Detect which cell encompasses the target text, then output its (x, y) center coordinate. 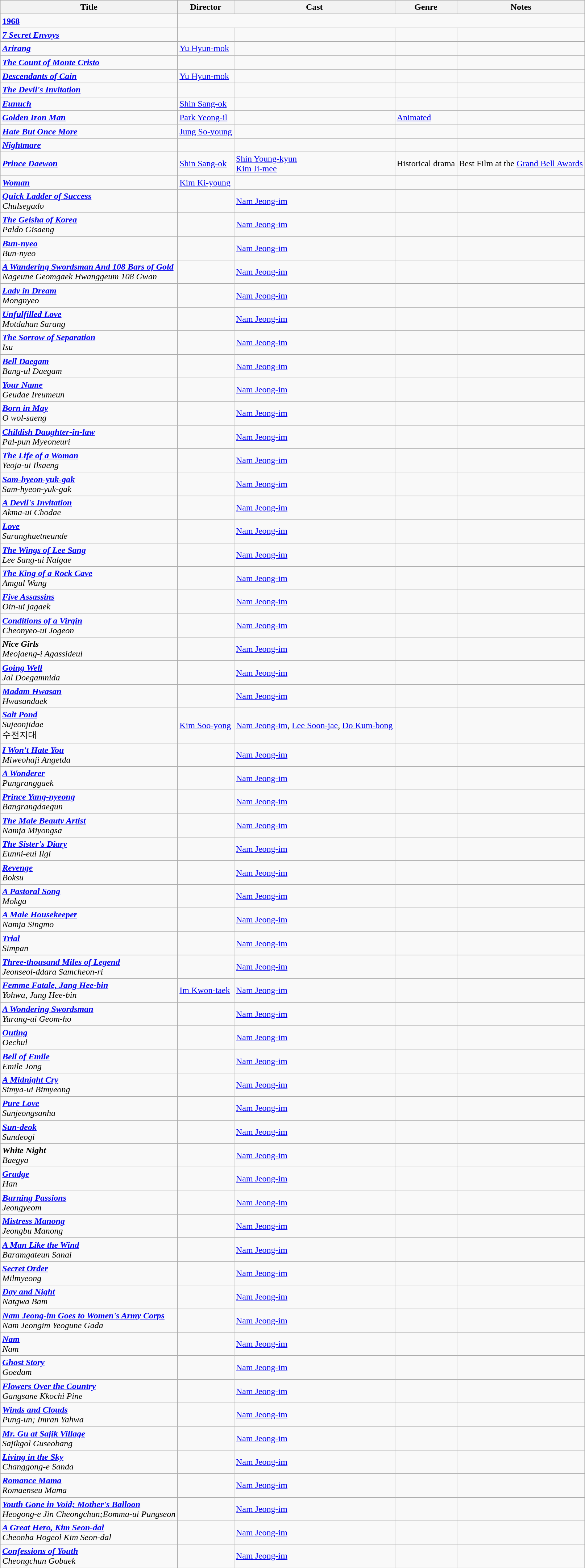
Best Film at the Grand Bell Awards (521, 164)
The Geisha of KoreaPaldo Gisaeng (89, 225)
Femme Fatale, Jang Hee-binYohwa, Jang Hee-bin (89, 991)
7 Secret Envoys (89, 35)
Prince Yang-nyeongBangrangdaegun (89, 802)
The Count of Monte Cristo (89, 62)
Animated (426, 117)
Nice GirlsMeojaeng-i Agassideul (89, 649)
Conditions of a VirginCheonyeo-ui Jogeon (89, 625)
Notes (521, 7)
OutingOechul (89, 1038)
Woman (89, 182)
Nam Jeong-im Goes to Women's Army CorpsNam Jeongim Yeogune Gada (89, 1320)
Jung So-young (206, 131)
Hate But Once More (89, 131)
A Wandering Swordsman And 108 Bars of GoldNageune Geomgaek Hwanggeum 108 Gwan (89, 272)
Kim Ki-young (206, 182)
Park Yeong-il (206, 117)
Flowers Over the CountryGangsane Kkochi Pine (89, 1391)
The Wings of Lee SangLee Sang-ui Nalgae (89, 554)
Bun-nyeoBun-nyeo (89, 249)
Three-thousand Miles of LegendJeonseol-ddara Samcheon-ri (89, 967)
Nightmare (89, 145)
Mistress ManongJeongbu Manong (89, 1226)
Childish Daughter-in-lawPal-pun Myeoneuri (89, 437)
Mr. Gu at Sajik VillageSajikgol Guseobang (89, 1438)
Living in the SkyChanggong-e Sanda (89, 1461)
Pure LoveSunjeongsanha (89, 1108)
A Great Hero, Kim Seon-dalCheonha Hogeol Kim Seon-dal (89, 1532)
A Pastoral SongMokga (89, 896)
Ghost StoryGoedam (89, 1367)
Cast (314, 7)
Your NameGeudae Ireumeun (89, 390)
Genre (426, 7)
Director (206, 7)
A WondererPungranggaek (89, 778)
GrudgeHan (89, 1179)
Born in MayO wol-saeng (89, 413)
Confessions of YouthCheongchun Gobaek (89, 1556)
Sun-deokSundeogi (89, 1132)
Quick Ladder of SuccessChulsegado (89, 201)
The Life of a WomanYeoja-ui Ilsaeng (89, 460)
Winds and CloudsPung-un; Imran Yahwa (89, 1414)
Secret OrderMilmyeong (89, 1273)
The King of a Rock CaveAmgul Wang (89, 578)
Prince Daewon (89, 164)
Day and NightNatgwa Bam (89, 1297)
Sam-hyeon-yuk-gakSam-hyeon-yuk-gak (89, 484)
NamNam (89, 1344)
TrialSimpan (89, 943)
Nam Jeong-im, Lee Soon-jae, Do Kum-bong (314, 725)
Title (89, 7)
Eunuch (89, 104)
Im Kwon-taek (206, 991)
The Sister's DiaryEunni-eui Ilgi (89, 849)
Lady in DreamMongnyeo (89, 296)
Shin Young-kyunKim Ji-mee (314, 164)
A Devil's InvitationAkma-ui Chodae (89, 507)
Salt PondSujeonjidae 수전지대 (89, 725)
I Won't Hate YouMiweohaji Angetda (89, 754)
Historical drama (426, 164)
The Sorrow of SeparationIsu (89, 343)
A Wondering SwordsmanYurang-ui Geom-ho (89, 1014)
A Man Like the WindBaramgateun Sanai (89, 1250)
A Midnight CrySimya-ui Bimyeong (89, 1085)
Madam HwasanHwasandaek (89, 696)
1968 (89, 21)
White NightBaegya (89, 1156)
Arirang (89, 49)
Unfulfilled LoveMotdahan Sarang (89, 319)
A Male HousekeeperNamja Singmo (89, 919)
Five AssassinsOin-ui jagaek (89, 602)
Going WellJal Doegamnida (89, 672)
The Male Beauty ArtistNamja Miyongsa (89, 825)
Burning PassionsJeongyeom (89, 1203)
Golden Iron Man (89, 117)
Kim Soo-yong (206, 725)
The Devil's Invitation (89, 90)
Descendants of Cain (89, 76)
LoveSaranghaetneunde (89, 531)
Bell of EmileEmile Jong (89, 1061)
Youth Gone in Void; Mother's BalloonHeogong-e Jin Cheongchun;Eomma-ui Pungseon (89, 1509)
Romance MamaRomaenseu Mama (89, 1485)
RevengeBoksu (89, 872)
Bell DaegamBang-ul Daegam (89, 366)
